Locate the cell with the specified text and output its (X, Y) center coordinate. 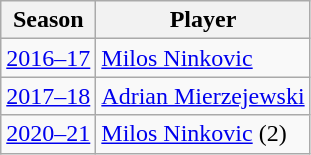
Milos Ninkovic (2) (203, 134)
2020–21 (48, 134)
Adrian Mierzejewski (203, 96)
Milos Ninkovic (203, 58)
2017–18 (48, 96)
Player (203, 20)
Season (48, 20)
2016–17 (48, 58)
